Provide the [x, y] coordinate of the cell's center where the given text is located.  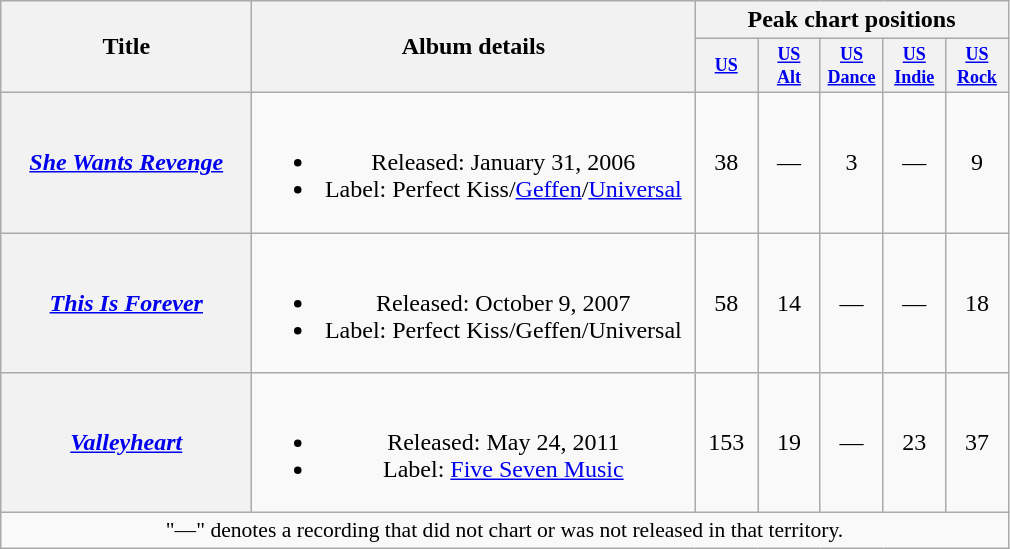
58 [726, 303]
38 [726, 162]
USIndie [914, 66]
23 [914, 443]
14 [790, 303]
37 [978, 443]
She Wants Revenge [126, 162]
USRock [978, 66]
Released: May 24, 2011Label: Five Seven Music [474, 443]
Album details [474, 47]
9 [978, 162]
Released: January 31, 2006Label: Perfect Kiss/Geffen/Universal [474, 162]
18 [978, 303]
Valleyheart [126, 443]
"—" denotes a recording that did not chart or was not released in that territory. [504, 531]
Title [126, 47]
USAlt [790, 66]
153 [726, 443]
3 [852, 162]
US [726, 66]
This Is Forever [126, 303]
USDance [852, 66]
Peak chart positions [852, 20]
19 [790, 443]
Released: October 9, 2007Label: Perfect Kiss/Geffen/Universal [474, 303]
